For the text-containing cell, return its midpoint in (X, Y) coordinate format. 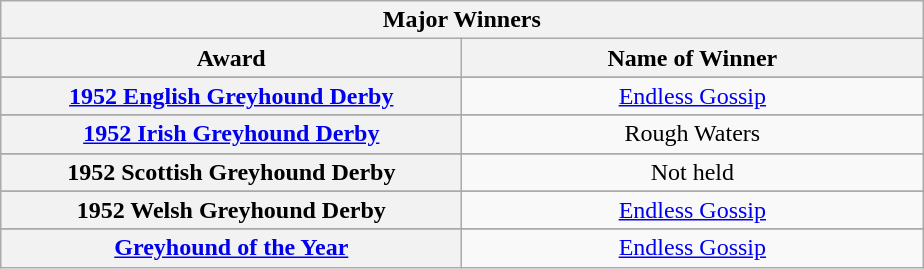
Major Winners (462, 20)
Rough Waters (692, 134)
1952 Welsh Greyhound Derby (232, 210)
1952 Scottish Greyhound Derby (232, 172)
Greyhound of the Year (232, 248)
Name of Winner (692, 58)
1952 Irish Greyhound Derby (232, 134)
Not held (692, 172)
Award (232, 58)
1952 English Greyhound Derby (232, 96)
